Detect which cell encompasses the target text, then output its [x, y] center coordinate. 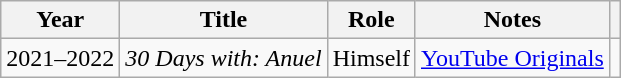
Role [371, 20]
2021–2022 [60, 58]
Notes [512, 20]
Himself [371, 58]
30 Days with: Anuel [224, 58]
Year [60, 20]
Title [224, 20]
YouTube Originals [512, 58]
